Detect which cell encompasses the target text, then output its [x, y] center coordinate. 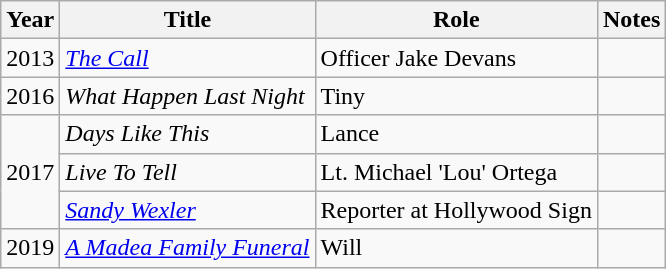
A Madea Family Funeral [188, 248]
Lance [456, 134]
What Happen Last Night [188, 96]
Title [188, 20]
Live To Tell [188, 172]
Lt. Michael 'Lou' Ortega [456, 172]
Reporter at Hollywood Sign [456, 210]
Notes [631, 20]
The Call [188, 58]
Tiny [456, 96]
Will [456, 248]
2016 [30, 96]
2019 [30, 248]
Officer Jake Devans [456, 58]
Year [30, 20]
Days Like This [188, 134]
Sandy Wexler [188, 210]
2013 [30, 58]
2017 [30, 172]
Role [456, 20]
